Determine the [x, y] coordinate at the center of the cell enclosing the given text.  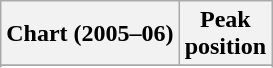
Peakposition [225, 34]
Chart (2005–06) [90, 34]
